For the text-containing cell, return its midpoint in [x, y] coordinate format. 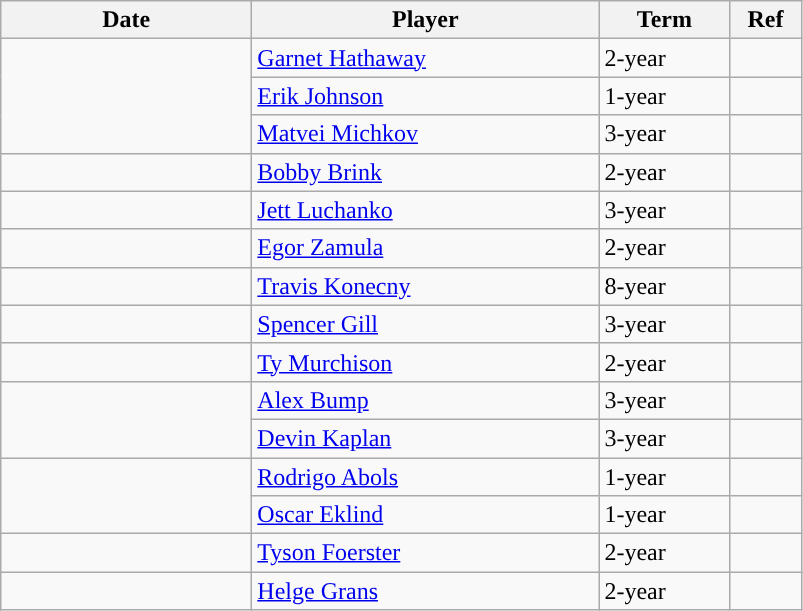
Travis Konecny [426, 286]
Devin Kaplan [426, 438]
Rodrigo Abols [426, 477]
Spencer Gill [426, 324]
Term [664, 20]
Matvei Michkov [426, 134]
Helge Grans [426, 591]
Bobby Brink [426, 172]
Alex Bump [426, 400]
Oscar Eklind [426, 515]
Date [126, 20]
Ty Murchison [426, 362]
Jett Luchanko [426, 210]
Tyson Foerster [426, 553]
Erik Johnson [426, 96]
Egor Zamula [426, 248]
Player [426, 20]
Garnet Hathaway [426, 58]
8-year [664, 286]
Ref [766, 20]
